Search for the cell housing the specified text and yield its (x, y) center coordinate. 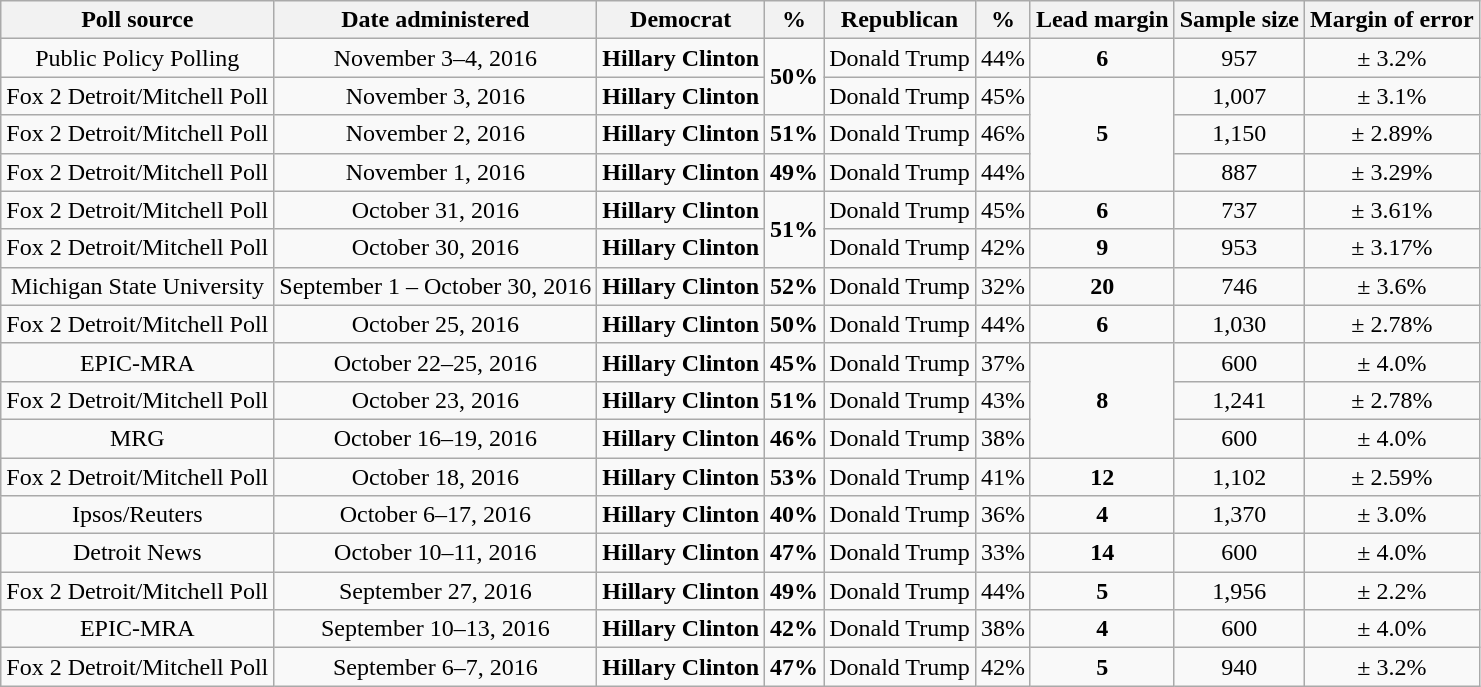
20 (1102, 286)
Ipsos/Reuters (138, 515)
52% (794, 286)
Margin of error (1392, 20)
33% (1002, 553)
Michigan State University (138, 286)
October 25, 2016 (436, 324)
737 (1239, 210)
± 3.0% (1392, 515)
± 2.2% (1392, 591)
1,370 (1239, 515)
± 3.29% (1392, 172)
September 1 – October 30, 2016 (436, 286)
8 (1102, 400)
36% (1002, 515)
43% (1002, 400)
September 10–13, 2016 (436, 629)
Poll source (138, 20)
± 2.59% (1392, 477)
746 (1239, 286)
887 (1239, 172)
Sample size (1239, 20)
Republican (900, 20)
MRG (138, 438)
40% (794, 515)
Democrat (681, 20)
October 23, 2016 (436, 400)
Lead margin (1102, 20)
940 (1239, 667)
± 3.6% (1392, 286)
1,030 (1239, 324)
Date administered (436, 20)
37% (1002, 362)
9 (1102, 248)
953 (1239, 248)
November 3, 2016 (436, 96)
September 27, 2016 (436, 591)
1,007 (1239, 96)
October 18, 2016 (436, 477)
32% (1002, 286)
November 2, 2016 (436, 134)
41% (1002, 477)
October 30, 2016 (436, 248)
October 6–17, 2016 (436, 515)
Detroit News (138, 553)
November 3–4, 2016 (436, 58)
± 3.1% (1392, 96)
957 (1239, 58)
October 16–19, 2016 (436, 438)
October 10–11, 2016 (436, 553)
14 (1102, 553)
± 3.17% (1392, 248)
October 31, 2016 (436, 210)
1,241 (1239, 400)
53% (794, 477)
1,150 (1239, 134)
September 6–7, 2016 (436, 667)
October 22–25, 2016 (436, 362)
1,102 (1239, 477)
Public Policy Polling (138, 58)
November 1, 2016 (436, 172)
12 (1102, 477)
± 3.61% (1392, 210)
± 2.89% (1392, 134)
1,956 (1239, 591)
